Locate the cell with the specified text and output its (x, y) center coordinate. 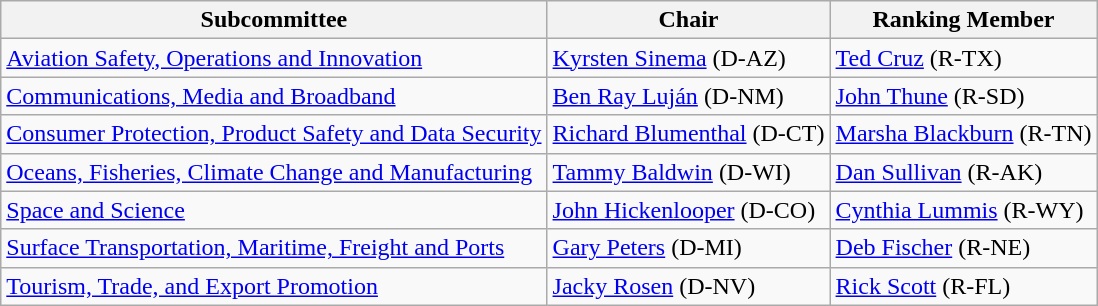
Consumer Protection, Product Safety and Data Security (274, 134)
Space and Science (274, 210)
Ben Ray Luján (D-NM) (688, 96)
Oceans, Fisheries, Climate Change and Manufacturing (274, 172)
Kyrsten Sinema (D-AZ) (688, 58)
John Hickenlooper (D-CO) (688, 210)
Surface Transportation, Maritime, Freight and Ports (274, 248)
John Thune (R-SD) (964, 96)
Aviation Safety, Operations and Innovation (274, 58)
Ranking Member (964, 20)
Marsha Blackburn (R-TN) (964, 134)
Richard Blumenthal (D-CT) (688, 134)
Chair (688, 20)
Communications, Media and Broadband (274, 96)
Cynthia Lummis (R-WY) (964, 210)
Gary Peters (D-MI) (688, 248)
Rick Scott (R-FL) (964, 286)
Subcommittee (274, 20)
Tammy Baldwin (D-WI) (688, 172)
Dan Sullivan (R-AK) (964, 172)
Jacky Rosen (D-NV) (688, 286)
Deb Fischer (R-NE) (964, 248)
Tourism, Trade, and Export Promotion (274, 286)
Ted Cruz (R-TX) (964, 58)
